From the cell containing the given text, extract its center point as (X, Y) coordinate. 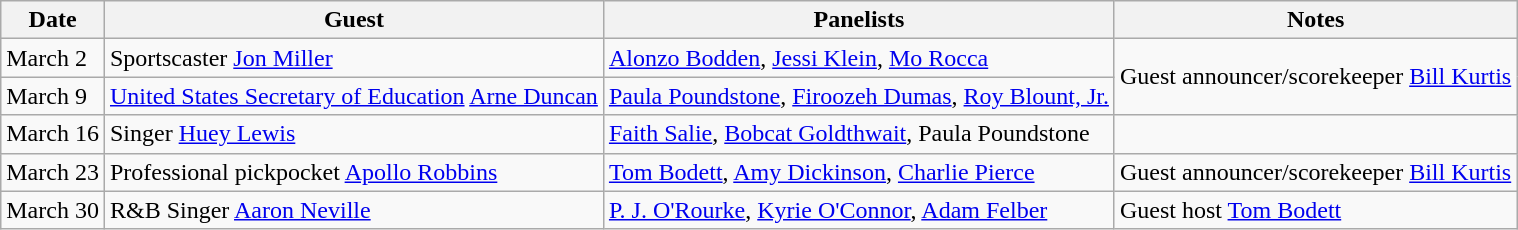
Sportscaster Jon Miller (354, 58)
March 9 (53, 96)
Professional pickpocket Apollo Robbins (354, 172)
March 16 (53, 134)
United States Secretary of Education Arne Duncan (354, 96)
Guest (354, 20)
Notes (1315, 20)
March 2 (53, 58)
Alonzo Bodden, Jessi Klein, Mo Rocca (858, 58)
Date (53, 20)
P. J. O'Rourke, Kyrie O'Connor, Adam Felber (858, 210)
Guest host Tom Bodett (1315, 210)
R&B Singer Aaron Neville (354, 210)
March 30 (53, 210)
Tom Bodett, Amy Dickinson, Charlie Pierce (858, 172)
Paula Poundstone, Firoozeh Dumas, Roy Blount, Jr. (858, 96)
Faith Salie, Bobcat Goldthwait, Paula Poundstone (858, 134)
March 23 (53, 172)
Singer Huey Lewis (354, 134)
Panelists (858, 20)
